For the text-containing cell, return its midpoint in [x, y] coordinate format. 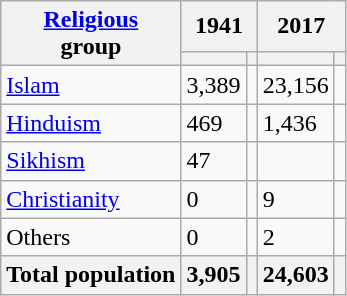
469 [214, 123]
Christianity [91, 199]
3,905 [214, 275]
Islam [91, 85]
Religiousgroup [91, 34]
3,389 [214, 85]
1,436 [296, 123]
23,156 [296, 85]
47 [214, 161]
Others [91, 237]
Total population [91, 275]
1941 [219, 26]
9 [296, 199]
24,603 [296, 275]
Sikhism [91, 161]
2 [296, 237]
Hinduism [91, 123]
2017 [301, 26]
